Return the [X, Y] coordinate for the center point of the cell that contains the specified text.  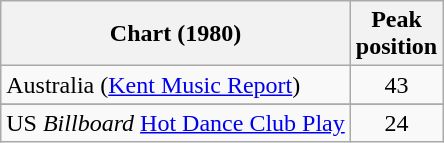
Australia (Kent Music Report) [176, 85]
43 [396, 85]
24 [396, 123]
Chart (1980) [176, 34]
US Billboard Hot Dance Club Play [176, 123]
Peakposition [396, 34]
